Extract the (X, Y) coordinate from the center of the cell holding the provided text.  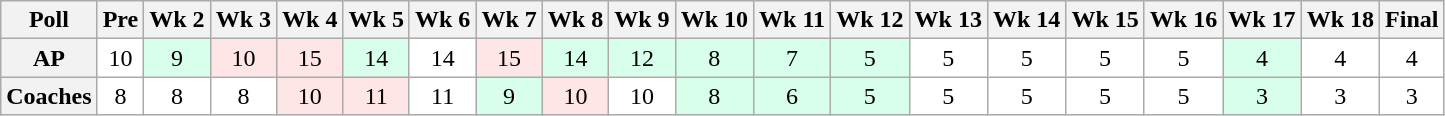
AP (49, 58)
Wk 17 (1262, 20)
Wk 3 (243, 20)
Pre (120, 20)
7 (792, 58)
Wk 13 (948, 20)
Wk 16 (1183, 20)
Wk 5 (376, 20)
Final (1412, 20)
Wk 2 (177, 20)
Wk 12 (870, 20)
Wk 14 (1026, 20)
Wk 7 (509, 20)
Poll (49, 20)
12 (642, 58)
Wk 15 (1105, 20)
Wk 8 (575, 20)
Wk 4 (310, 20)
Coaches (49, 96)
Wk 11 (792, 20)
Wk 9 (642, 20)
Wk 6 (442, 20)
Wk 10 (714, 20)
Wk 18 (1340, 20)
6 (792, 96)
